Locate the cell with the specified text and output its [X, Y] center coordinate. 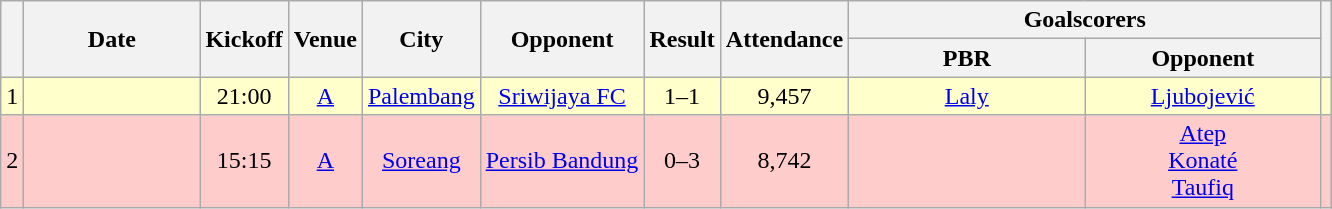
21:00 [244, 96]
Attendance [784, 39]
9,457 [784, 96]
Goalscorers [1085, 20]
15:15 [244, 161]
Persib Bandung [562, 161]
Result [682, 39]
PBR [967, 58]
Venue [325, 39]
0–3 [682, 161]
2 [12, 161]
Ljubojević [1203, 96]
Palembang [421, 96]
Laly [967, 96]
Kickoff [244, 39]
8,742 [784, 161]
Date [112, 39]
1 [12, 96]
Sriwijaya FC [562, 96]
Atep Konaté Taufiq [1203, 161]
1–1 [682, 96]
Soreang [421, 161]
City [421, 39]
